From the cell containing the given text, extract its center point as [x, y] coordinate. 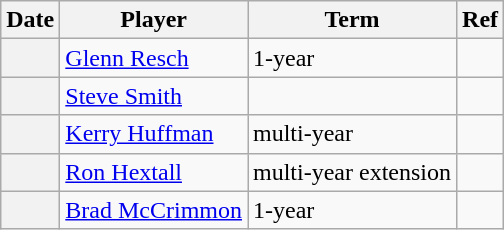
Player [154, 20]
Date [30, 20]
Ref [480, 20]
Brad McCrimmon [154, 210]
Glenn Resch [154, 58]
Ron Hextall [154, 172]
Steve Smith [154, 96]
Term [352, 20]
multi-year extension [352, 172]
multi-year [352, 134]
Kerry Huffman [154, 134]
